Capture the cell that displays the provided text and extract its [X, Y] central coordinate. 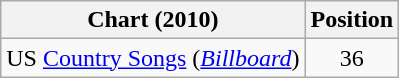
Chart (2010) [153, 20]
Position [352, 20]
US Country Songs (Billboard) [153, 58]
36 [352, 58]
